Pinpoint the cell where the given text exists, returning its [X, Y] midpoint coordinate. 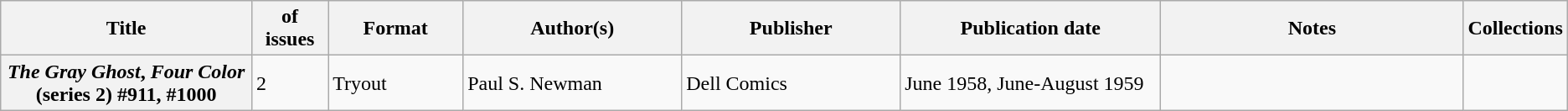
Collections [1515, 29]
of issues [290, 29]
Dell Comics [791, 82]
June 1958, June-August 1959 [1030, 82]
Format [395, 29]
Publisher [791, 29]
Tryout [395, 82]
2 [290, 82]
Paul S. Newman [573, 82]
Publication date [1030, 29]
Title [126, 29]
Author(s) [573, 29]
The Gray Ghost, Four Color (series 2) #911, #1000 [126, 82]
Notes [1312, 29]
